Provide the (x, y) coordinate of the cell's center where the given text is located.  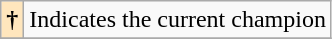
† (12, 20)
Indicates the current champion (178, 20)
